Detect which cell encompasses the target text, then output its [X, Y] center coordinate. 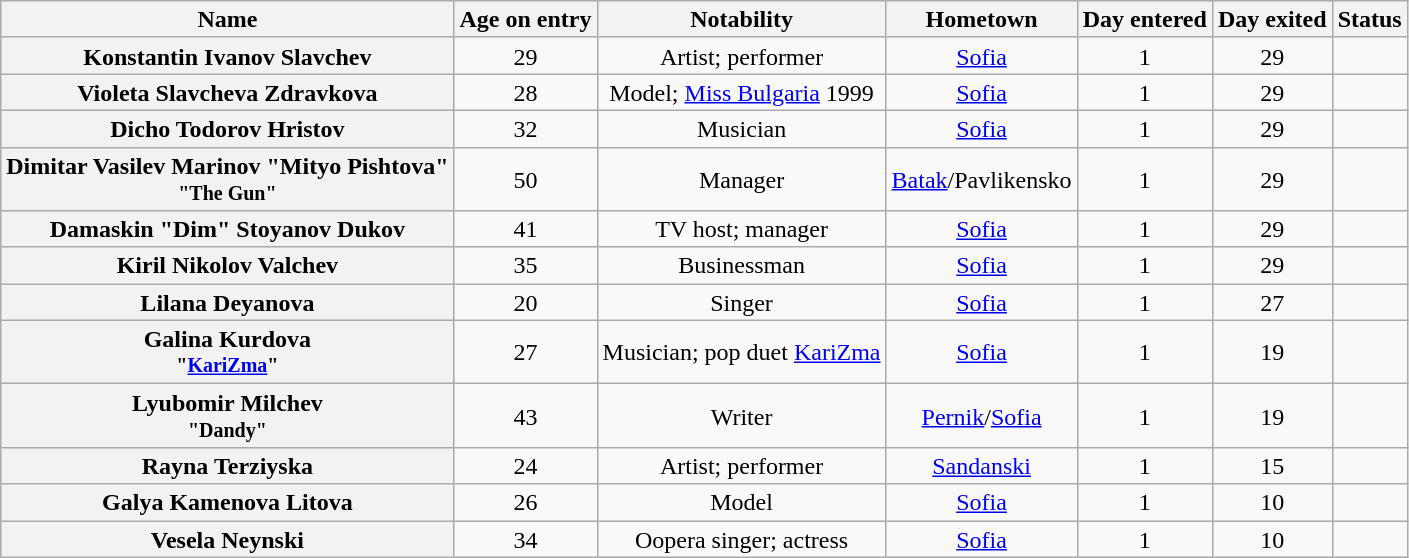
Lilana Deyanova [228, 302]
41 [526, 230]
Singer [742, 302]
Konstantin Ivanov Slavchev [228, 56]
Day exited [1272, 20]
Lyubomir Milchev"Dandy" [228, 416]
Galya Kamenova Litova [228, 502]
Rayna Terziyska [228, 466]
Violeta Slavcheva Zdravkova [228, 92]
Status [1370, 20]
20 [526, 302]
Writer [742, 416]
Damaskin "Dim" Stoyanov Dukov [228, 230]
Model; Miss Bulgaria 1999 [742, 92]
Oopera singer; actress [742, 538]
Dimitar Vasilev Marinov "Mityo Pishtova""The Gun" [228, 179]
Day entered [1144, 20]
Kiril Nikolov Valchev [228, 266]
35 [526, 266]
Musician; pop duet KariZma [742, 352]
Musician [742, 128]
26 [526, 502]
32 [526, 128]
Sandanski [982, 466]
Batak/Pavlikensko [982, 179]
Name [228, 20]
50 [526, 179]
Model [742, 502]
24 [526, 466]
Galina Kurdova"KariZma" [228, 352]
Hometown [982, 20]
Pernik/Sofia [982, 416]
Manager [742, 179]
43 [526, 416]
Age on entry [526, 20]
15 [1272, 466]
Businessman [742, 266]
34 [526, 538]
Notability [742, 20]
TV host; manager [742, 230]
Vesela Neynski [228, 538]
28 [526, 92]
Dicho Todorov Hristov [228, 128]
